From the cell containing the given text, extract its center point as (x, y) coordinate. 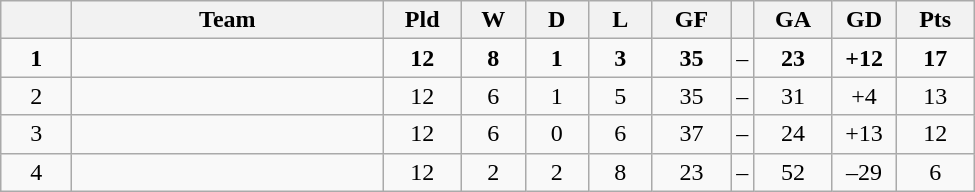
GA (794, 20)
0 (557, 134)
–29 (864, 172)
Pld (422, 20)
Team (228, 20)
D (557, 20)
+12 (864, 58)
52 (794, 172)
+4 (864, 96)
31 (794, 96)
24 (794, 134)
GD (864, 20)
+13 (864, 134)
37 (692, 134)
13 (936, 96)
17 (936, 58)
5 (621, 96)
GF (692, 20)
Pts (936, 20)
L (621, 20)
4 (36, 172)
W (493, 20)
